From the cell containing the given text, extract its center point as [X, Y] coordinate. 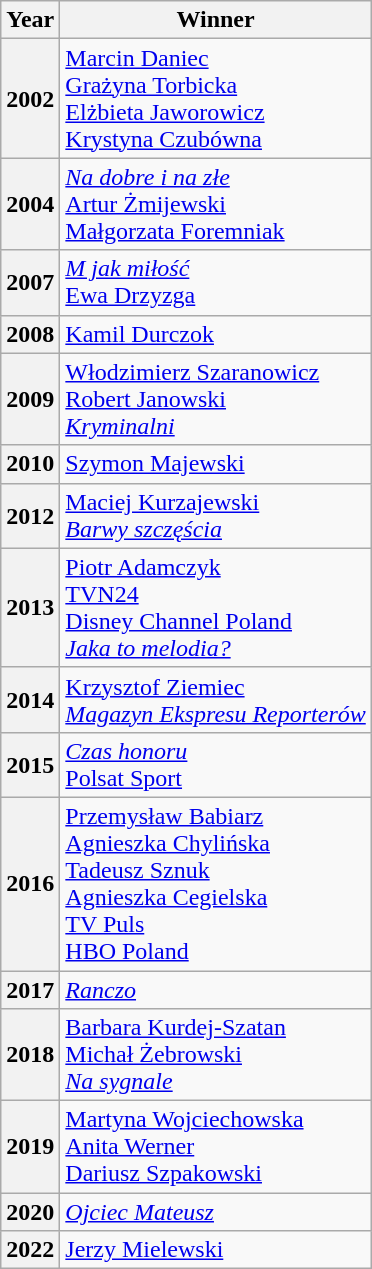
2002 [30, 98]
Czas honoruPolsat Sport [216, 764]
2012 [30, 516]
Piotr AdamczykTVN24Disney Channel PolandJaka to melodia? [216, 608]
Ojciec Mateusz [216, 1212]
Marcin DaniecGrażyna TorbickaElżbieta JaworowiczKrystyna Czubówna [216, 98]
2013 [30, 608]
Ranczo [216, 989]
Winner [216, 20]
2019 [30, 1147]
2007 [30, 282]
2015 [30, 764]
2018 [30, 1055]
Jerzy Mielewski [216, 1250]
2009 [30, 399]
Krzysztof ZiemiecMagazyn Ekspresu Reporterów [216, 700]
2022 [30, 1250]
2020 [30, 1212]
Year [30, 20]
2004 [30, 204]
2010 [30, 464]
2016 [30, 884]
Szymon Majewski [216, 464]
M jak miłośćEwa Drzyzga [216, 282]
2017 [30, 989]
2008 [30, 334]
Przemysław BabiarzAgnieszka ChylińskaTadeusz SznukAgnieszka CegielskaTV PulsHBO Poland [216, 884]
Na dobre i na złeArtur ŻmijewskiMałgorzata Foremniak [216, 204]
Barbara Kurdej-SzatanMichał ŻebrowskiNa sygnale [216, 1055]
Kamil Durczok [216, 334]
Martyna WojciechowskaAnita WernerDariusz Szpakowski [216, 1147]
2014 [30, 700]
Maciej KurzajewskiBarwy szczęścia [216, 516]
Włodzimierz SzaranowiczRobert JanowskiKryminalni [216, 399]
